Return the [X, Y] coordinate for the center point of the cell that contains the specified text.  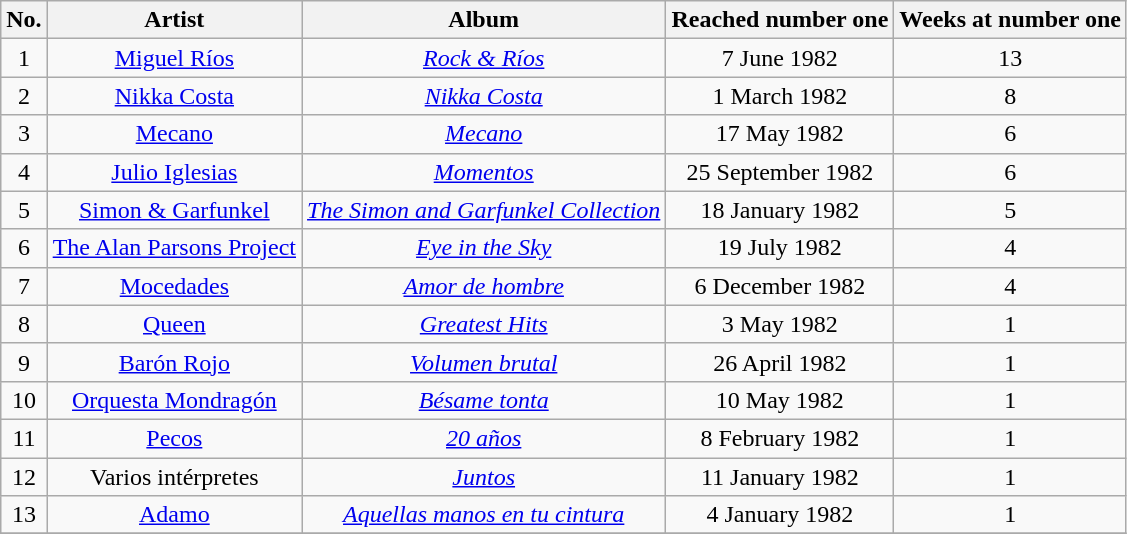
Barón Rojo [174, 362]
1 March 1982 [780, 96]
6 December 1982 [780, 286]
26 April 1982 [780, 362]
Greatest Hits [484, 324]
Adamo [174, 515]
Momentos [484, 172]
10 May 1982 [780, 400]
19 July 1982 [780, 248]
Bésame tonta [484, 400]
Orquesta Mondragón [174, 400]
7 June 1982 [780, 58]
25 September 1982 [780, 172]
12 [24, 477]
Eye in the Sky [484, 248]
Amor de hombre [484, 286]
3 May 1982 [780, 324]
9 [24, 362]
Pecos [174, 438]
Rock & Ríos [484, 58]
The Simon and Garfunkel Collection [484, 210]
Julio Iglesias [174, 172]
7 [24, 286]
2 [24, 96]
Miguel Ríos [174, 58]
Juntos [484, 477]
11 [24, 438]
10 [24, 400]
No. [24, 20]
Simon & Garfunkel [174, 210]
Aquellas manos en tu cintura [484, 515]
11 January 1982 [780, 477]
Varios intérpretes [174, 477]
The Alan Parsons Project [174, 248]
4 January 1982 [780, 515]
17 May 1982 [780, 134]
Reached number one [780, 20]
3 [24, 134]
Weeks at number one [1010, 20]
Mocedades [174, 286]
Album [484, 20]
Queen [174, 324]
20 años [484, 438]
18 January 1982 [780, 210]
Volumen brutal [484, 362]
Artist [174, 20]
8 February 1982 [780, 438]
